For the text-containing cell, return its midpoint in (x, y) coordinate format. 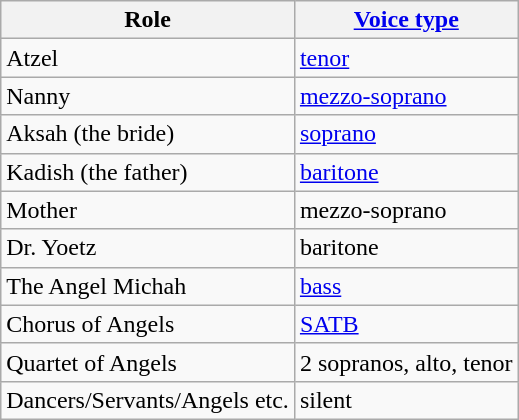
bass (406, 286)
Kadish (the father) (148, 172)
Chorus of Angels (148, 324)
2 sopranos, alto, tenor (406, 362)
Atzel (148, 58)
The Angel Michah (148, 286)
Role (148, 20)
silent (406, 400)
Mother (148, 210)
Dancers/Servants/Angels etc. (148, 400)
soprano (406, 134)
tenor (406, 58)
Nanny (148, 96)
Aksah (the bride) (148, 134)
Quartet of Angels (148, 362)
Voice type (406, 20)
Dr. Yoetz (148, 248)
SATB (406, 324)
